Pinpoint the cell where the given text exists, returning its (X, Y) midpoint coordinate. 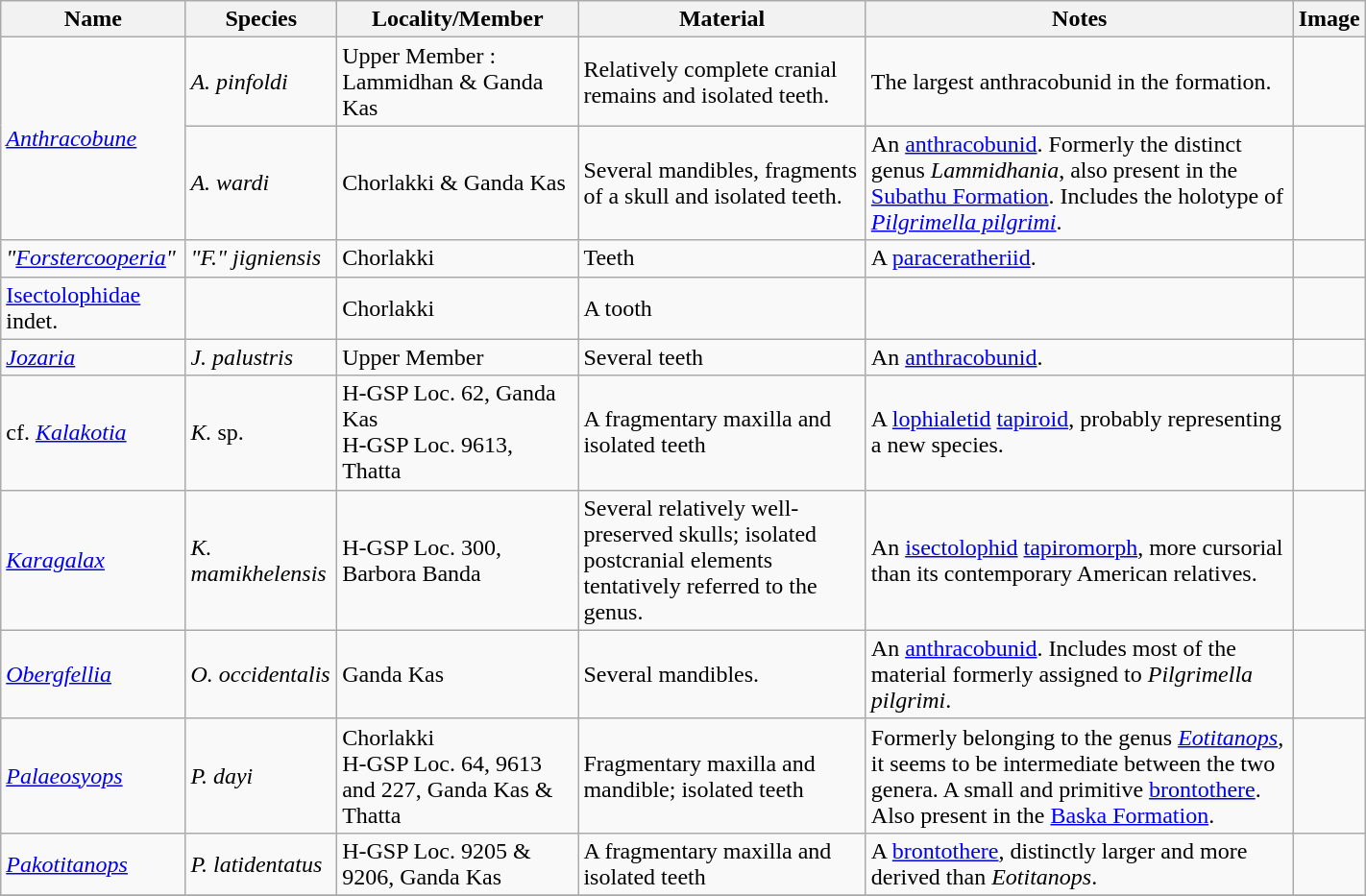
Species (261, 19)
A paraceratheriid. (1080, 258)
ChorlakkiH-GSP Loc. 64, 9613 and 227, Ganda Kas & Thatta (457, 776)
cf. Kalakotia (93, 432)
Several mandibles, fragments of a skull and isolated teeth. (722, 182)
O. occidentalis (261, 674)
Teeth (722, 258)
Several relatively well-preserved skulls; isolated postcranial elements tentatively referred to the genus. (722, 560)
Notes (1080, 19)
P. dayi (261, 776)
K. sp. (261, 432)
A. wardi (261, 182)
Upper Member : Lammidhan & Ganda Kas (457, 82)
K. mamikhelensis (261, 560)
A lophialetid tapiroid, probably representing a new species. (1080, 432)
H-GSP Loc. 300, Barbora Banda (457, 560)
A tooth (722, 307)
Relatively complete cranial remains and isolated teeth. (722, 82)
Karagalax (93, 560)
Ganda Kas (457, 674)
An anthracobunid. (1080, 357)
Upper Member (457, 357)
"Forstercooperia" (93, 258)
The largest anthracobunid in the formation. (1080, 82)
An anthracobunid. Formerly the distinct genus Lammidhania, also present in the Subathu Formation. Includes the holotype of Pilgrimella pilgrimi. (1080, 182)
Fragmentary maxilla and mandible; isolated teeth (722, 776)
An isectolophid tapiromorph, more cursorial than its contemporary American relatives. (1080, 560)
H-GSP Loc. 62, Ganda KasH-GSP Loc. 9613, Thatta (457, 432)
Jozaria (93, 357)
J. palustris (261, 357)
Isectolophidae indet. (93, 307)
Pakotitanops (93, 864)
Palaeosyops (93, 776)
P. latidentatus (261, 864)
Obergfellia (93, 674)
"F." jigniensis (261, 258)
Several mandibles. (722, 674)
Chorlakki & Ganda Kas (457, 182)
Name (93, 19)
A. pinfoldi (261, 82)
An anthracobunid. Includes most of the material formerly assigned to Pilgrimella pilgrimi. (1080, 674)
Material (722, 19)
Several teeth (722, 357)
A brontothere, distinctly larger and more derived than Eotitanops. (1080, 864)
Locality/Member (457, 19)
H-GSP Loc. 9205 & 9206, Ganda Kas (457, 864)
Image (1329, 19)
Anthracobune (93, 138)
